Identify which cell holds the provided text, then report its [X, Y] central coordinate. 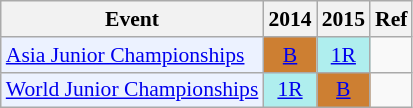
2015 [344, 19]
Event [132, 19]
Ref [391, 19]
Asia Junior Championships [132, 55]
World Junior Championships [132, 90]
2014 [290, 19]
